Scan for the cell matching the given text and deliver its (X, Y) coordinate at center. 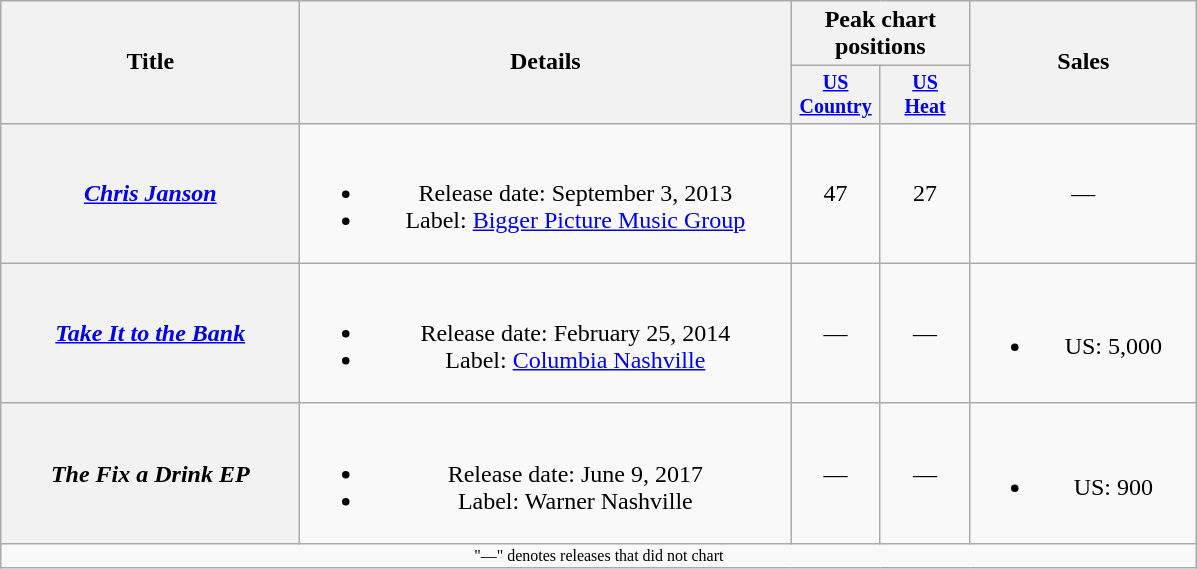
Release date: September 3, 2013Label: Bigger Picture Music Group (546, 193)
Details (546, 62)
Chris Janson (150, 193)
US: 5,000 (1084, 333)
Sales (1084, 62)
"—" denotes releases that did not chart (599, 555)
Peak chartpositions (880, 34)
The Fix a Drink EP (150, 473)
27 (924, 193)
47 (836, 193)
Take It to the Bank (150, 333)
US: 900 (1084, 473)
Release date: February 25, 2014Label: Columbia Nashville (546, 333)
Release date: June 9, 2017Label: Warner Nashville (546, 473)
Title (150, 62)
USHeat (924, 94)
US Country (836, 94)
